Capture the cell that displays the provided text and extract its (X, Y) central coordinate. 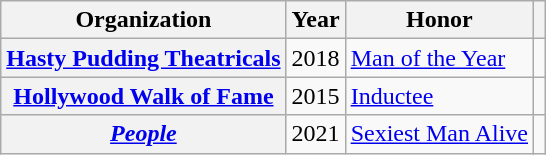
Sexiest Man Alive (439, 134)
Year (316, 20)
2021 (316, 134)
Hollywood Walk of Fame (144, 96)
2015 (316, 96)
Man of the Year (439, 58)
2018 (316, 58)
Organization (144, 20)
People (144, 134)
Honor (439, 20)
Inductee (439, 96)
Hasty Pudding Theatricals (144, 58)
